Capture the cell that displays the provided text and extract its [X, Y] central coordinate. 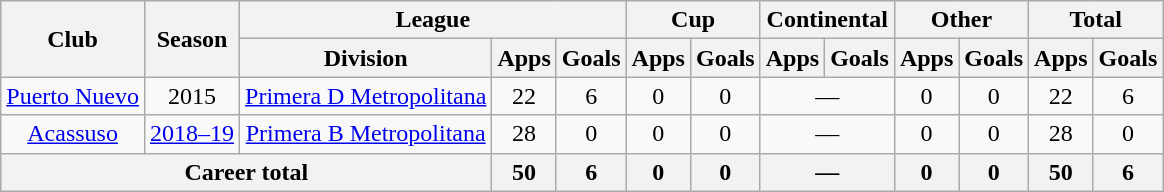
League [434, 20]
Primera D Metropolitana [366, 96]
Division [366, 58]
Season [192, 39]
Other [961, 20]
Primera B Metropolitana [366, 134]
Puerto Nuevo [73, 96]
Total [1096, 20]
Acassuso [73, 134]
Career total [246, 172]
Club [73, 39]
2018–19 [192, 134]
Continental [827, 20]
2015 [192, 96]
Cup [693, 20]
